Detect which cell encompasses the target text, then output its (X, Y) center coordinate. 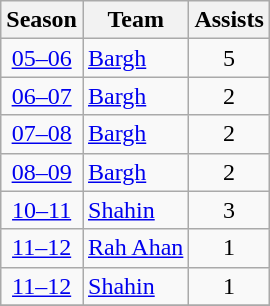
08–09 (42, 172)
05–06 (42, 58)
06–07 (42, 96)
Team (135, 20)
3 (229, 210)
5 (229, 58)
Season (42, 20)
Rah Ahan (135, 248)
10–11 (42, 210)
Assists (229, 20)
07–08 (42, 134)
